Pinpoint the cell where the given text exists, returning its (x, y) midpoint coordinate. 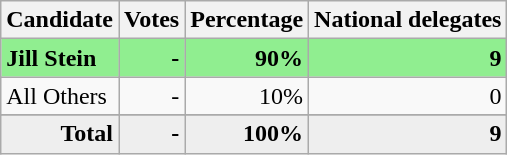
Total (60, 134)
Percentage (247, 20)
Candidate (60, 20)
Jill Stein (60, 58)
0 (408, 96)
All Others (60, 96)
100% (247, 134)
10% (247, 96)
Votes (151, 20)
National delegates (408, 20)
90% (247, 58)
